Find where the given text appears and provide that cell's center as (X, Y) coordinate. 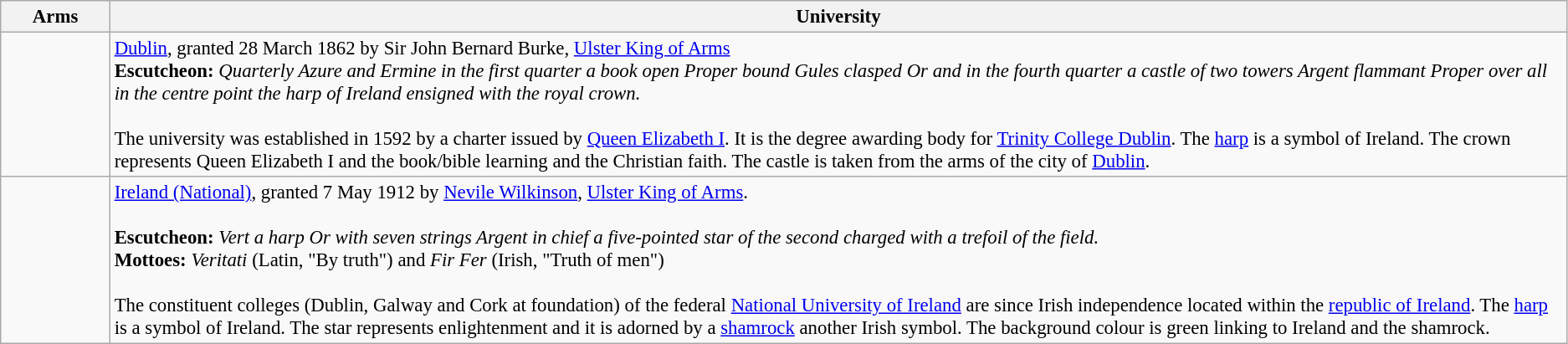
University (838, 17)
Arms (55, 17)
